Extract the (x, y) coordinate from the center of the cell holding the provided text.  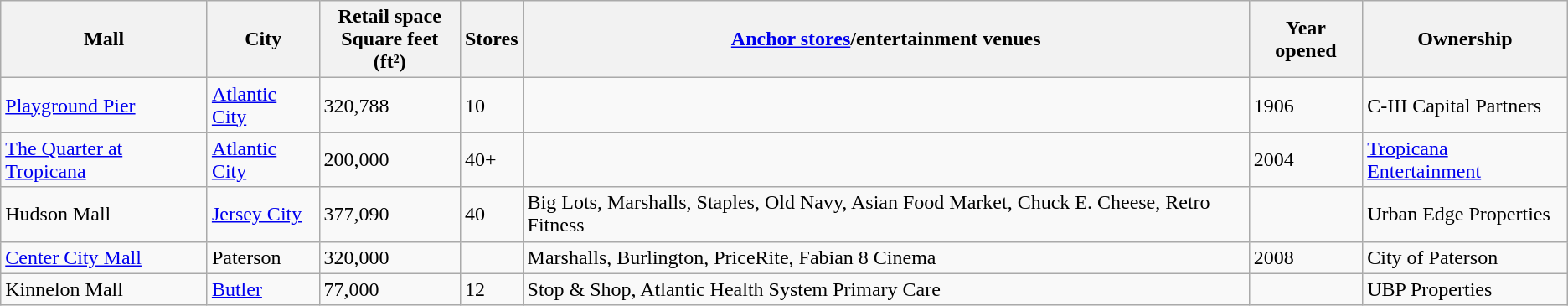
377,090 (389, 215)
Big Lots, Marshalls, Staples, Old Navy, Asian Food Market, Chuck E. Cheese, Retro Fitness (886, 215)
Urban Edge Properties (1466, 215)
Butler (263, 289)
Stores (491, 39)
Playground Pier (104, 106)
Anchor stores/entertainment venues (886, 39)
40+ (491, 159)
The Quarter at Tropicana (104, 159)
40 (491, 215)
Stop & Shop, Atlantic Health System Primary Care (886, 289)
200,000 (389, 159)
Tropicana Entertainment (1466, 159)
Hudson Mall (104, 215)
Mall (104, 39)
City (263, 39)
C-III Capital Partners (1466, 106)
UBP Properties (1466, 289)
Retail spaceSquare feet (ft²) (389, 39)
77,000 (389, 289)
Kinnelon Mall (104, 289)
Ownership (1466, 39)
12 (491, 289)
Center City Mall (104, 257)
Marshalls, Burlington, PriceRite, Fabian 8 Cinema (886, 257)
City of Paterson (1466, 257)
10 (491, 106)
Jersey City (263, 215)
Year opened (1305, 39)
Paterson (263, 257)
320,788 (389, 106)
320,000 (389, 257)
2008 (1305, 257)
2004 (1305, 159)
1906 (1305, 106)
